Pinpoint the cell where the given text exists, returning its [X, Y] midpoint coordinate. 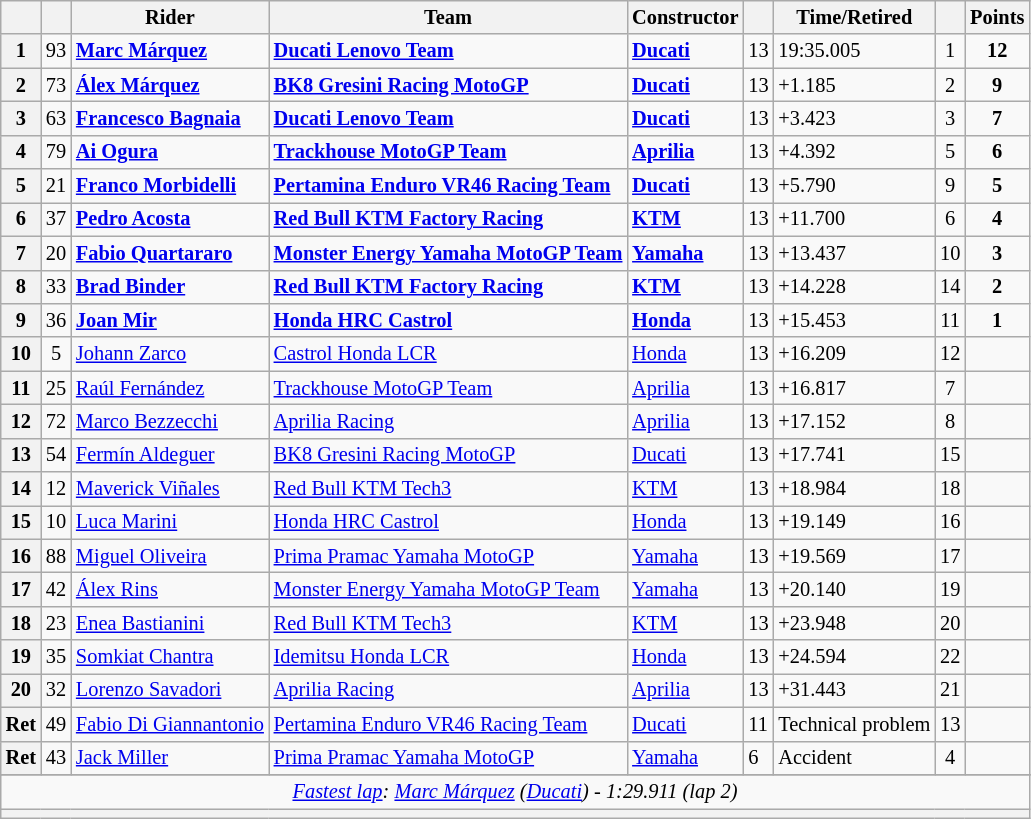
Marc Márquez [170, 51]
+18.984 [854, 489]
73 [56, 85]
+24.594 [854, 657]
37 [56, 219]
79 [56, 152]
+16.209 [854, 354]
+19.569 [854, 556]
+17.152 [854, 421]
+31.443 [854, 690]
Fabio Quartararo [170, 253]
Franco Morbidelli [170, 186]
Miguel Oliveira [170, 556]
+3.423 [854, 118]
25 [56, 388]
Álex Rins [170, 589]
36 [56, 320]
Fastest lap: Marc Márquez (Ducati) - 1:29.911 (lap 2) [515, 791]
63 [56, 118]
Fermín Aldeguer [170, 455]
23 [56, 623]
+4.392 [854, 152]
Pedro Acosta [170, 219]
Ai Ogura [170, 152]
Francesco Bagnaia [170, 118]
+1.185 [854, 85]
+13.437 [854, 253]
43 [56, 758]
49 [56, 724]
19:35.005 [854, 51]
+17.741 [854, 455]
Luca Marini [170, 522]
Somkiat Chantra [170, 657]
35 [56, 657]
+15.453 [854, 320]
Jack Miller [170, 758]
+5.790 [854, 186]
Points [997, 17]
Accident [854, 758]
Raúl Fernández [170, 388]
Rider [170, 17]
93 [56, 51]
+16.817 [854, 388]
Álex Márquez [170, 85]
+23.948 [854, 623]
Johann Zarco [170, 354]
Fabio Di Giannantonio [170, 724]
+20.140 [854, 589]
Enea Bastianini [170, 623]
Idemitsu Honda LCR [448, 657]
72 [56, 421]
Technical problem [854, 724]
32 [56, 690]
+14.228 [854, 287]
54 [56, 455]
Time/Retired [854, 17]
+11.700 [854, 219]
42 [56, 589]
33 [56, 287]
Castrol Honda LCR [448, 354]
Maverick Viñales [170, 489]
Lorenzo Savadori [170, 690]
Joan Mir [170, 320]
Constructor [685, 17]
Brad Binder [170, 287]
Marco Bezzecchi [170, 421]
88 [56, 556]
Team [448, 17]
+19.149 [854, 522]
22 [950, 657]
